Return the (x, y) coordinate for the center point of the cell that contains the specified text.  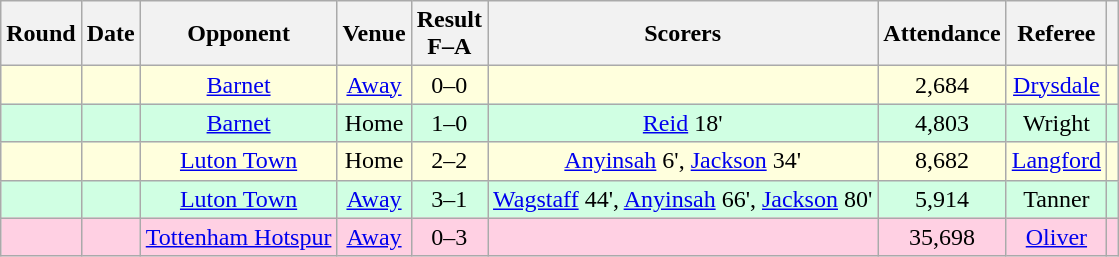
4,803 (942, 123)
Round (41, 34)
8,682 (942, 161)
Wright (1056, 123)
5,914 (942, 199)
0–0 (449, 85)
ResultF–A (449, 34)
Date (110, 34)
3–1 (449, 199)
Attendance (942, 34)
2–2 (449, 161)
Venue (374, 34)
Reid 18' (683, 123)
Scorers (683, 34)
Anyinsah 6', Jackson 34' (683, 161)
Langford (1056, 161)
Tottenham Hotspur (238, 237)
Drysdale (1056, 85)
Referee (1056, 34)
Oliver (1056, 237)
Opponent (238, 34)
Tanner (1056, 199)
Wagstaff 44', Anyinsah 66', Jackson 80' (683, 199)
35,698 (942, 237)
1–0 (449, 123)
2,684 (942, 85)
0–3 (449, 237)
